Find where the given text appears and provide that cell's center as (X, Y) coordinate. 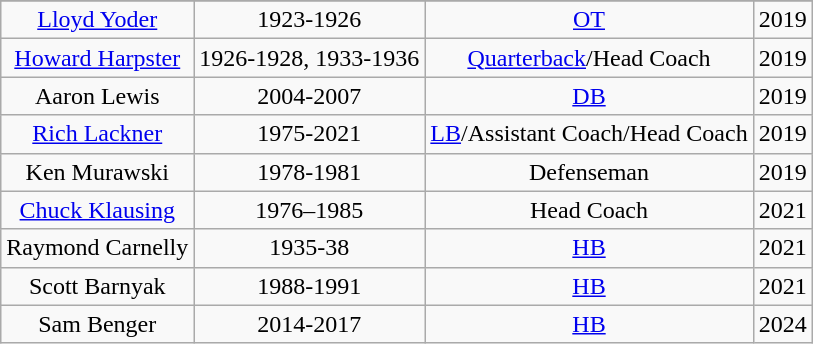
Defenseman (589, 172)
1988-1991 (310, 286)
Sam Benger (98, 324)
1975-2021 (310, 134)
Raymond Carnelly (98, 248)
DB (589, 96)
Howard Harpster (98, 58)
Aaron Lewis (98, 96)
Scott Barnyak (98, 286)
Quarterback/Head Coach (589, 58)
2014-2017 (310, 324)
1926-1928, 1933-1936 (310, 58)
OT (589, 20)
Head Coach (589, 210)
2004-2007 (310, 96)
Ken Murawski (98, 172)
2024 (782, 324)
1935-38 (310, 248)
1923-1926 (310, 20)
LB/Assistant Coach/Head Coach (589, 134)
1976–1985 (310, 210)
Rich Lackner (98, 134)
Chuck Klausing (98, 210)
Lloyd Yoder (98, 20)
1978-1981 (310, 172)
